Scan for the cell matching the given text and deliver its [x, y] coordinate at center. 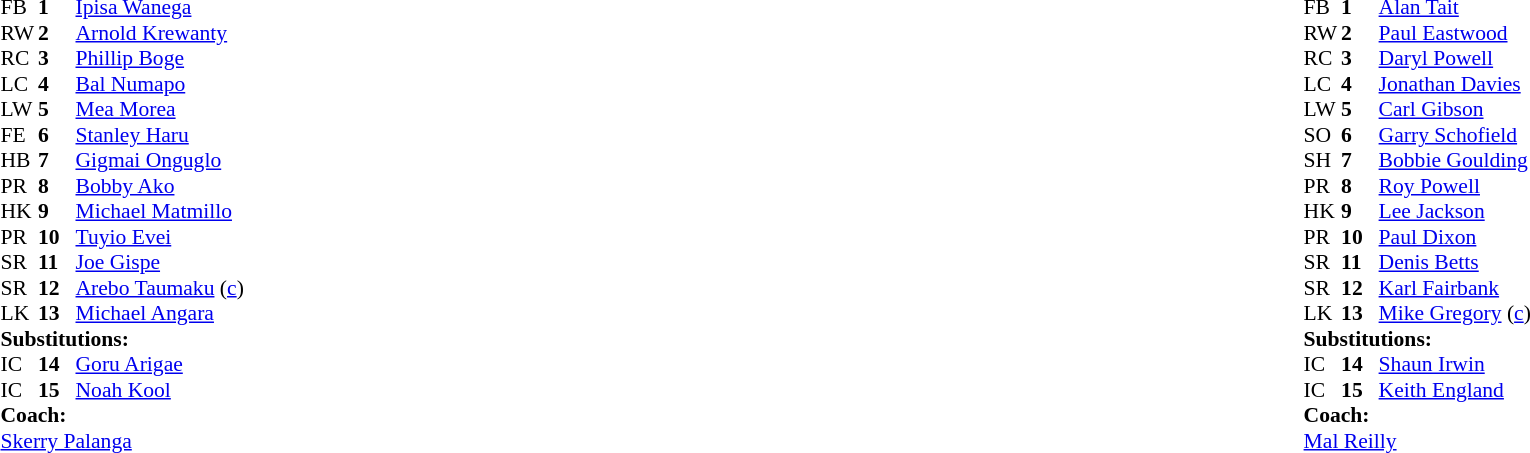
Gigmai Onguglo [160, 161]
Bobby Ako [160, 186]
Phillip Boge [160, 59]
SO [1323, 135]
SH [1323, 161]
Tuyio Evei [160, 237]
Stanley Haru [160, 135]
Mea Morea [160, 109]
Arnold Krewanty [160, 33]
Joe Gispe [160, 263]
Bal Numapo [160, 84]
HB [19, 161]
Michael Matmillo [160, 211]
FE [19, 135]
Arebo Taumaku (c) [160, 288]
Michael Angara [160, 313]
Goru Arigae [160, 365]
Noah Kool [160, 390]
Substitutions: [122, 339]
Coach: [122, 415]
